Detect which cell encompasses the target text, then output its [x, y] center coordinate. 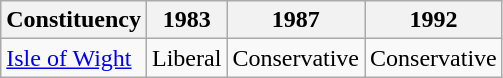
Constituency [74, 20]
Isle of Wight [74, 58]
1983 [186, 20]
1987 [296, 20]
1992 [434, 20]
Liberal [186, 58]
